Extract the (x, y) coordinate from the center of the cell holding the provided text.  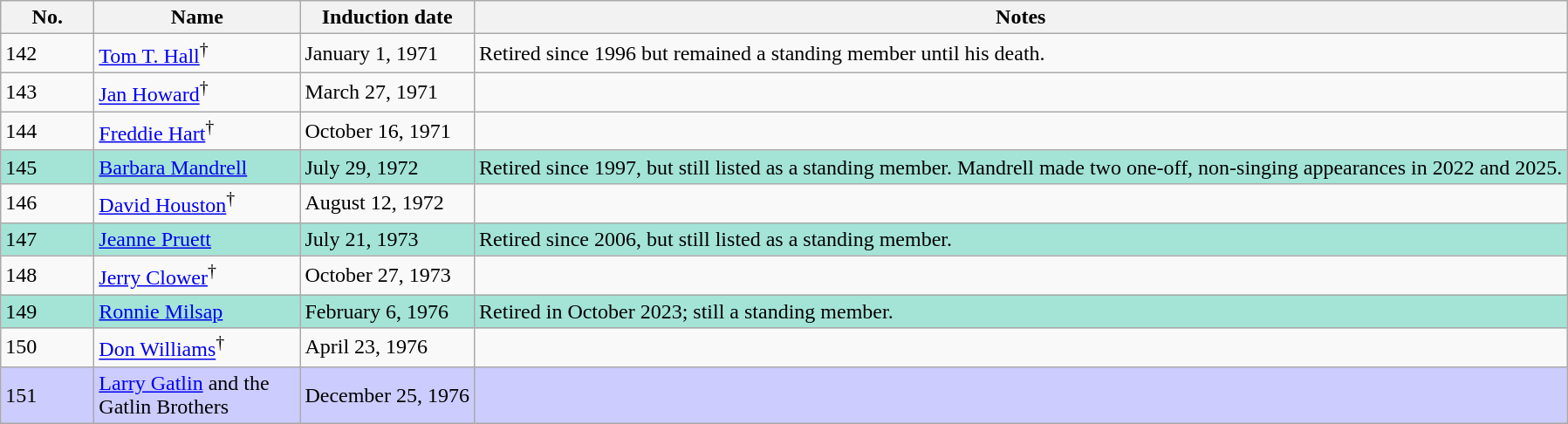
145 (47, 167)
October 16, 1971 (387, 131)
147 (47, 239)
Tom T. Hall† (197, 54)
143 (47, 92)
April 23, 1976 (387, 347)
July 29, 1972 (387, 167)
146 (47, 204)
Notes (1021, 17)
October 27, 1973 (387, 276)
March 27, 1971 (387, 92)
148 (47, 276)
Jerry Clower† (197, 276)
150 (47, 347)
No. (47, 17)
July 21, 1973 (387, 239)
Jan Howard† (197, 92)
Retired since 1996 but remained a standing member until his death. (1021, 54)
142 (47, 54)
Retired since 1997, but still listed as a standing member. Mandrell made two one-off, non-singing appearances in 2022 and 2025. (1021, 167)
144 (47, 131)
February 6, 1976 (387, 311)
Jeanne Pruett (197, 239)
August 12, 1972 (387, 204)
Retired since 2006, but still listed as a standing member. (1021, 239)
Retired in October 2023; still a standing member. (1021, 311)
Ronnie Milsap (197, 311)
149 (47, 311)
Name (197, 17)
David Houston† (197, 204)
January 1, 1971 (387, 54)
December 25, 1976 (387, 394)
Larry Gatlin and the Gatlin Brothers (197, 394)
Freddie Hart† (197, 131)
Don Williams† (197, 347)
Barbara Mandrell (197, 167)
Induction date (387, 17)
151 (47, 394)
